Return [X, Y] of the center of cell containing provided text 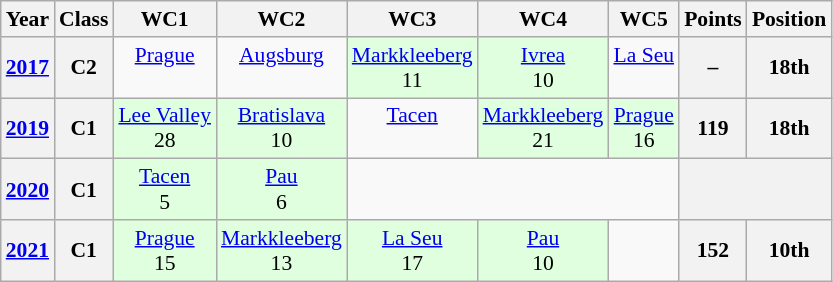
Year [28, 19]
Points [713, 19]
2019 [28, 128]
Markkleeberg13 [282, 250]
2021 [28, 250]
WC5 [644, 19]
WC3 [412, 19]
Class [84, 19]
Ivrea 10 [544, 68]
Pau 6 [282, 190]
152 [713, 250]
WC1 [164, 19]
119 [713, 128]
La Seu [644, 68]
Tacen [412, 128]
Tacen 5 [164, 190]
Prague [164, 68]
WC4 [544, 19]
Bratislava 10 [282, 128]
Lee Valley 28 [164, 128]
2017 [28, 68]
Prague 15 [164, 250]
Markkleeberg21 [544, 128]
Markkleeberg11 [412, 68]
– [713, 68]
Prague 16 [644, 128]
10th [789, 250]
La Seu 17 [412, 250]
Augsburg [282, 68]
Position [789, 19]
C2 [84, 68]
WC2 [282, 19]
Pau 10 [544, 250]
2020 [28, 190]
